Pinpoint the cell where the given text exists, returning its (X, Y) midpoint coordinate. 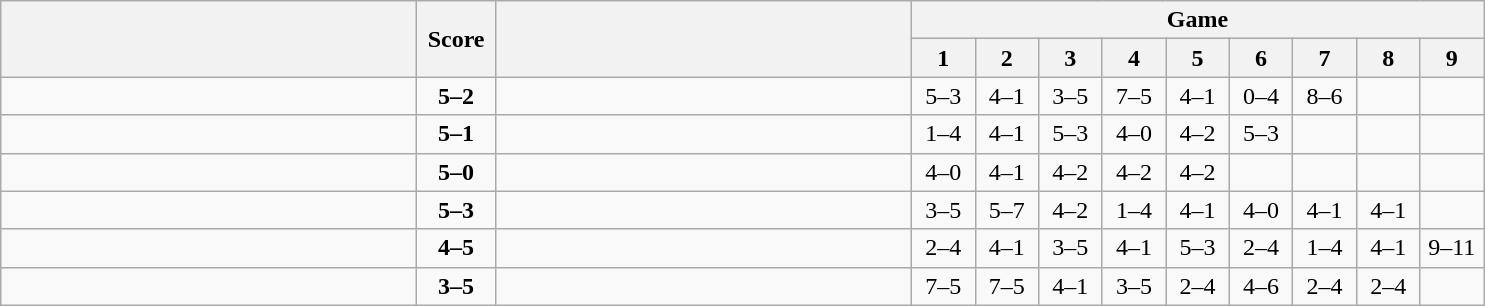
4 (1134, 58)
0–4 (1261, 96)
Game (1197, 20)
9 (1452, 58)
8–6 (1325, 96)
3 (1071, 58)
1 (943, 58)
4–5 (456, 248)
Score (456, 39)
5–1 (456, 134)
7 (1325, 58)
2 (1007, 58)
9–11 (1452, 248)
5–0 (456, 172)
5–7 (1007, 210)
8 (1388, 58)
6 (1261, 58)
4–6 (1261, 286)
5 (1198, 58)
5–2 (456, 96)
